Detect which cell encompasses the target text, then output its [x, y] center coordinate. 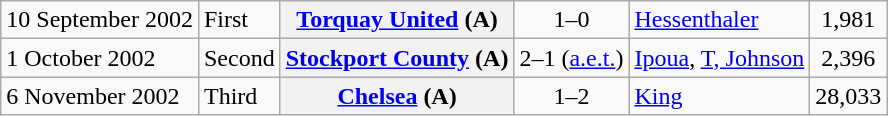
Chelsea (A) [397, 96]
Third [239, 96]
2–1 (a.e.t.) [572, 58]
28,033 [848, 96]
Second [239, 58]
First [239, 20]
Hessenthaler [720, 20]
1–0 [572, 20]
Stockport County (A) [397, 58]
1–2 [572, 96]
King [720, 96]
1,981 [848, 20]
2,396 [848, 58]
Ipoua, T, Johnson [720, 58]
6 November 2002 [100, 96]
Torquay United (A) [397, 20]
10 September 2002 [100, 20]
1 October 2002 [100, 58]
